Find where the given text appears and provide that cell's center as (x, y) coordinate. 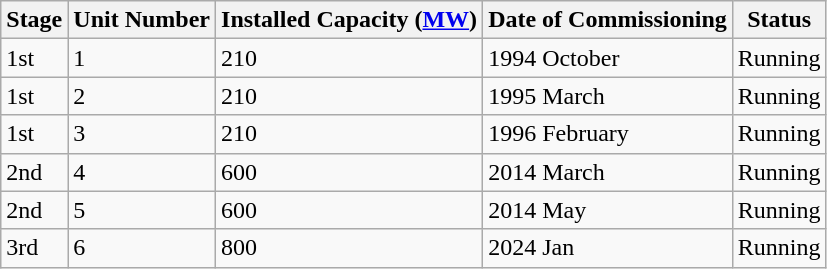
800 (350, 248)
2014 March (608, 172)
1994 October (608, 58)
6 (142, 248)
Unit Number (142, 20)
2024 Jan (608, 248)
3 (142, 134)
1996 February (608, 134)
2 (142, 96)
Date of Commissioning (608, 20)
5 (142, 210)
3rd (34, 248)
2014 May (608, 210)
1995 March (608, 96)
Status (779, 20)
4 (142, 172)
Stage (34, 20)
1 (142, 58)
Installed Capacity (MW) (350, 20)
